Return the [X, Y] coordinate for the center point of the cell that contains the specified text.  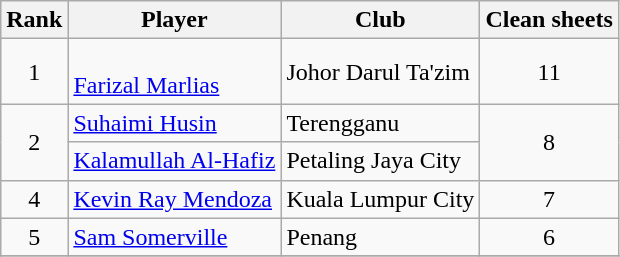
4 [34, 199]
Kuala Lumpur City [380, 199]
Kalamullah Al-Hafiz [174, 161]
11 [549, 72]
8 [549, 142]
Johor Darul Ta'zim [380, 72]
Sam Somerville [174, 237]
Penang [380, 237]
Farizal Marlias [174, 72]
2 [34, 142]
Petaling Jaya City [380, 161]
Rank [34, 20]
Suhaimi Husin [174, 123]
Player [174, 20]
7 [549, 199]
5 [34, 237]
Terengganu [380, 123]
1 [34, 72]
Clean sheets [549, 20]
Club [380, 20]
Kevin Ray Mendoza [174, 199]
6 [549, 237]
